Search for the cell housing the specified text and yield its (x, y) center coordinate. 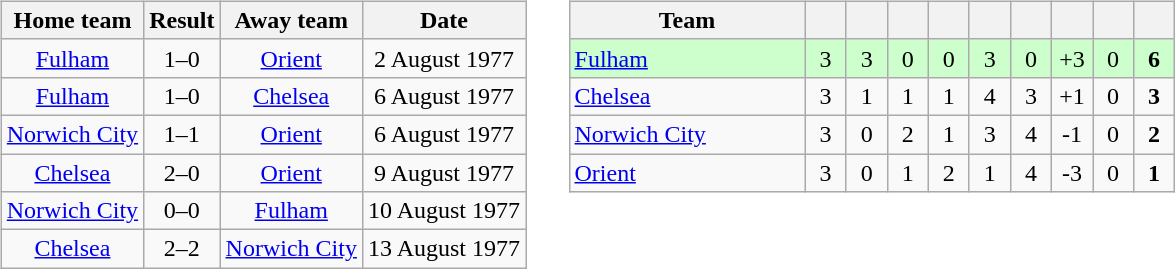
-3 (1072, 173)
1–1 (182, 134)
13 August 1977 (444, 249)
2 August 1977 (444, 58)
+1 (1072, 96)
2–2 (182, 249)
-1 (1072, 134)
0–0 (182, 211)
2–0 (182, 173)
10 August 1977 (444, 211)
9 August 1977 (444, 173)
6 (1154, 58)
Team (687, 20)
Away team (291, 20)
+3 (1072, 58)
Date (444, 20)
Home team (72, 20)
Result (182, 20)
